Return (X, Y) of the center of cell containing provided text 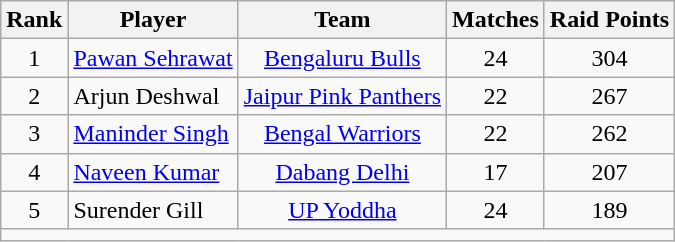
Naveen Kumar (153, 172)
UP Yoddha (342, 210)
Maninder Singh (153, 134)
Team (342, 20)
Bengal Warriors (342, 134)
Pawan Sehrawat (153, 58)
Jaipur Pink Panthers (342, 96)
Bengaluru Bulls (342, 58)
262 (609, 134)
189 (609, 210)
Dabang Delhi (342, 172)
Raid Points (609, 20)
Surender Gill (153, 210)
3 (34, 134)
17 (496, 172)
4 (34, 172)
Arjun Deshwal (153, 96)
2 (34, 96)
267 (609, 96)
304 (609, 58)
1 (34, 58)
5 (34, 210)
Rank (34, 20)
Matches (496, 20)
207 (609, 172)
Player (153, 20)
